Capture the cell that displays the provided text and extract its [X, Y] central coordinate. 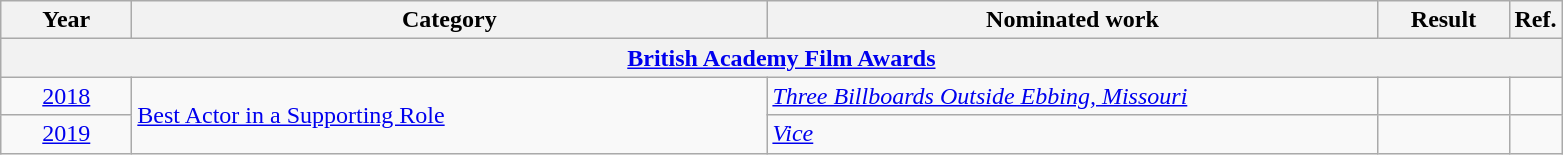
2019 [66, 134]
2018 [66, 96]
Year [66, 20]
British Academy Film Awards [782, 58]
Category [450, 20]
Best Actor in a Supporting Role [450, 115]
Vice [1072, 134]
Nominated work [1072, 20]
Ref. [1536, 20]
Result [1444, 20]
Three Billboards Outside Ebbing, Missouri [1072, 96]
